Extract the [X, Y] coordinate from the center of the cell holding the provided text.  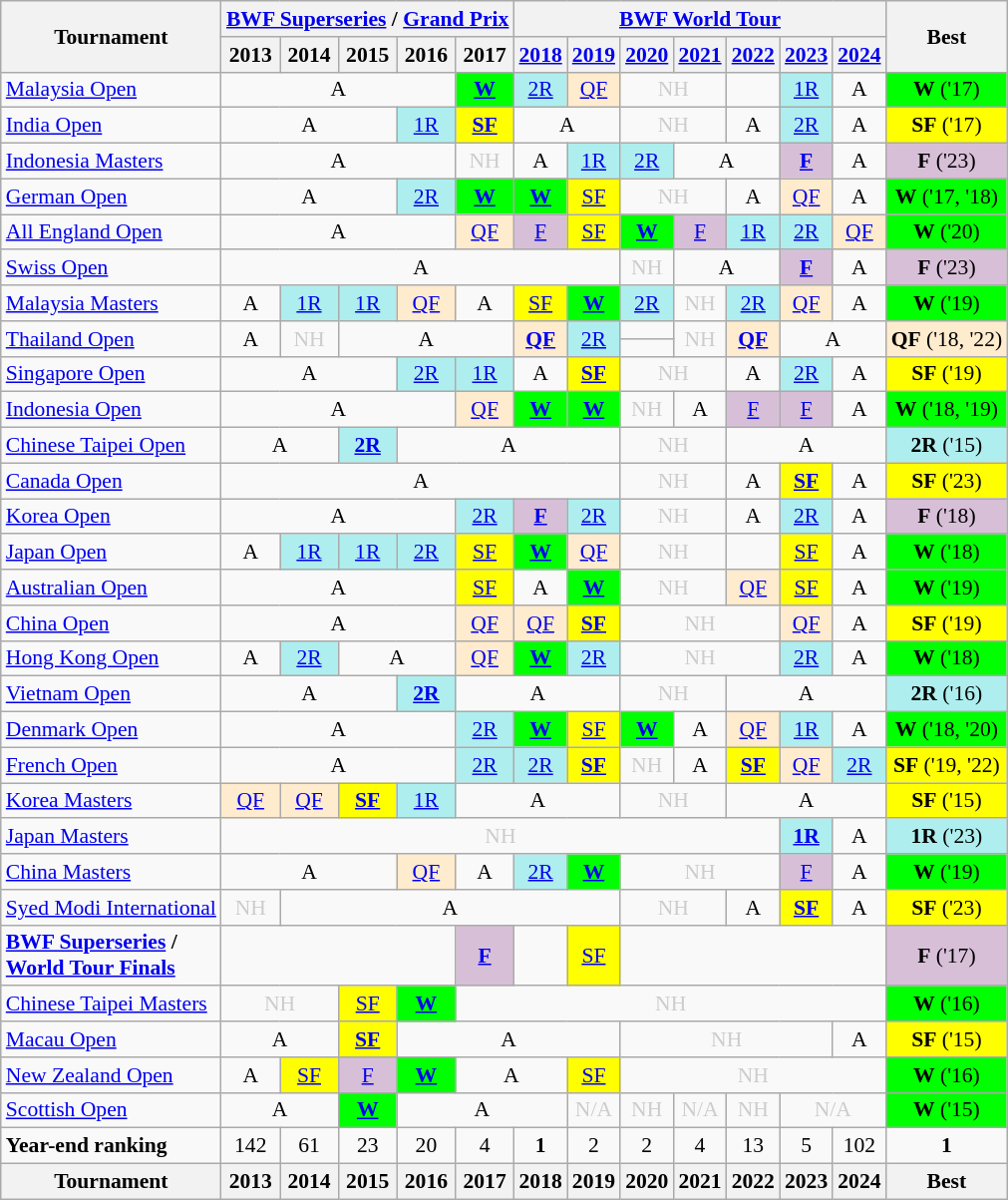
Vietnam Open [112, 694]
French Open [112, 765]
Macau Open [112, 1039]
Korea Masters [112, 801]
Year-end ranking [112, 1146]
New Zealand Open [112, 1075]
5 [806, 1146]
Singapore Open [112, 374]
China Open [112, 623]
23 [367, 1146]
Denmark Open [112, 730]
102 [859, 1146]
2R ('16) [947, 694]
Scottish Open [112, 1110]
Chinese Taipei Masters [112, 1004]
W ('18, '20) [947, 730]
Canada Open [112, 481]
Japan Masters [112, 837]
Chinese Taipei Open [112, 446]
F ('18) [947, 517]
Korea Open [112, 517]
1R ('23) [947, 837]
India Open [112, 126]
Australian Open [112, 588]
W ('18, '19) [947, 410]
China Masters [112, 872]
61 [309, 1146]
F ('17) [947, 956]
13 [754, 1146]
2R ('15) [947, 446]
Thailand Open [112, 339]
Malaysia Masters [112, 303]
Syed Modi International [112, 908]
German Open [112, 197]
Indonesia Open [112, 410]
BWF World Tour [700, 19]
W ('15) [947, 1110]
W ('17, '18) [947, 197]
BWF Superseries / Grand Prix [368, 19]
QF ('18, '22) [947, 339]
SF ('17) [947, 126]
BWF Superseries / World Tour Finals [112, 956]
All England Open [112, 232]
Indonesia Masters [112, 162]
Japan Open [112, 553]
Malaysia Open [112, 90]
Hong Kong Open [112, 658]
SF ('19, '22) [947, 765]
W ('17) [947, 90]
142 [251, 1146]
Swiss Open [112, 268]
W ('20) [947, 232]
20 [427, 1146]
